Return the (x, y) coordinate for the center point of the cell that contains the specified text.  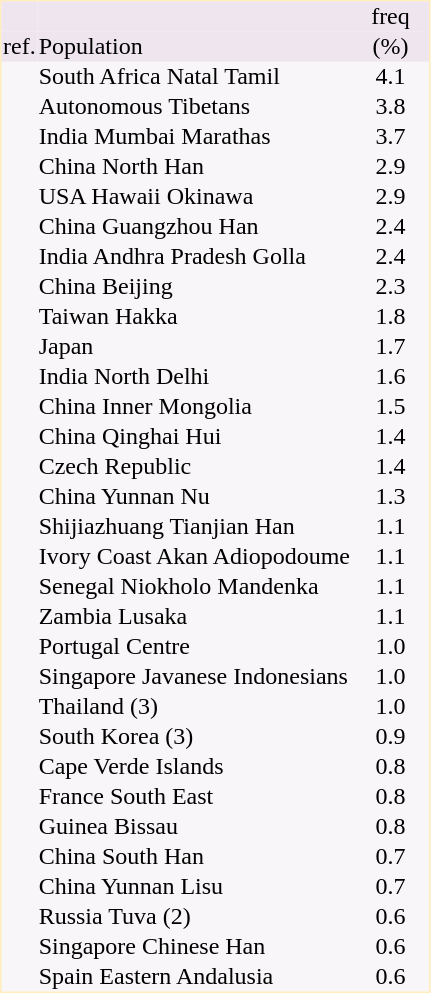
South Africa Natal Tamil (194, 77)
Population (194, 47)
ref. (20, 47)
Thailand (3) (194, 707)
Autonomous Tibetans (194, 107)
3.8 (390, 107)
1.5 (390, 407)
USA Hawaii Okinawa (194, 197)
China Beijing (194, 287)
Singapore Javanese Indonesians (194, 677)
China Yunnan Lisu (194, 887)
China Yunnan Nu (194, 497)
freq (390, 17)
0.9 (390, 737)
1.7 (390, 347)
South Korea (3) (194, 737)
India North Delhi (194, 377)
Japan (194, 347)
France South East (194, 797)
3.7 (390, 137)
Ivory Coast Akan Adiopodoume (194, 557)
China North Han (194, 167)
(%) (390, 47)
India Andhra Pradesh Golla (194, 257)
Portugal Centre (194, 647)
Guinea Bissau (194, 827)
Zambia Lusaka (194, 617)
China Guangzhou Han (194, 227)
Singapore Chinese Han (194, 947)
2.3 (390, 287)
China South Han (194, 857)
Spain Eastern Andalusia (194, 977)
Shijiazhuang Tianjian Han (194, 527)
1.6 (390, 377)
China Inner Mongolia (194, 407)
India Mumbai Marathas (194, 137)
Russia Tuva (2) (194, 917)
1.8 (390, 317)
4.1 (390, 77)
Czech Republic (194, 467)
Taiwan Hakka (194, 317)
1.3 (390, 497)
Senegal Niokholo Mandenka (194, 587)
Cape Verde Islands (194, 767)
China Qinghai Hui (194, 437)
